Locate the cell with the specified text and output its (x, y) center coordinate. 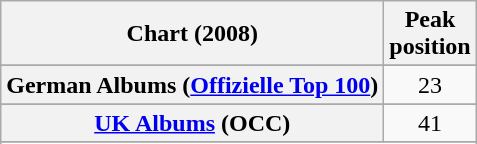
Chart (2008) (192, 34)
23 (430, 85)
41 (430, 123)
UK Albums (OCC) (192, 123)
Peakposition (430, 34)
German Albums (Offizielle Top 100) (192, 85)
